Find where the given text appears and provide that cell's center as (x, y) coordinate. 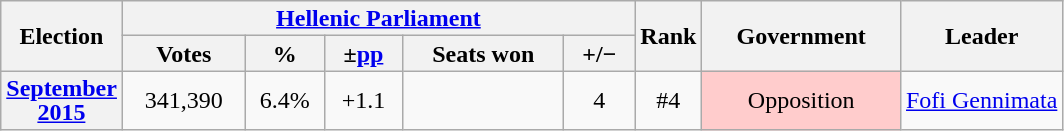
#4 (668, 100)
September 2015 (62, 100)
4 (600, 100)
Opposition (802, 100)
6.4% (286, 100)
+1.1 (364, 100)
+/− (600, 54)
% (286, 54)
Fofi Gennimata (981, 100)
Votes (184, 54)
Election (62, 36)
Seats won (484, 54)
Rank (668, 36)
341,390 (184, 100)
±pp (364, 54)
Hellenic Parliament (378, 18)
Leader (981, 36)
Government (802, 36)
